Determine the (X, Y) coordinate at the center of the cell enclosing the given text.  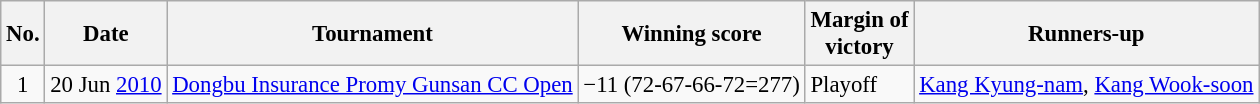
Kang Kyung-nam, Kang Wook-soon (1086, 85)
No. (23, 34)
Date (106, 34)
Dongbu Insurance Promy Gunsan CC Open (372, 85)
Tournament (372, 34)
−11 (72-67-66-72=277) (692, 85)
Runners-up (1086, 34)
1 (23, 85)
Margin ofvictory (860, 34)
20 Jun 2010 (106, 85)
Winning score (692, 34)
Playoff (860, 85)
